Locate the cell with the specified text and output its [X, Y] center coordinate. 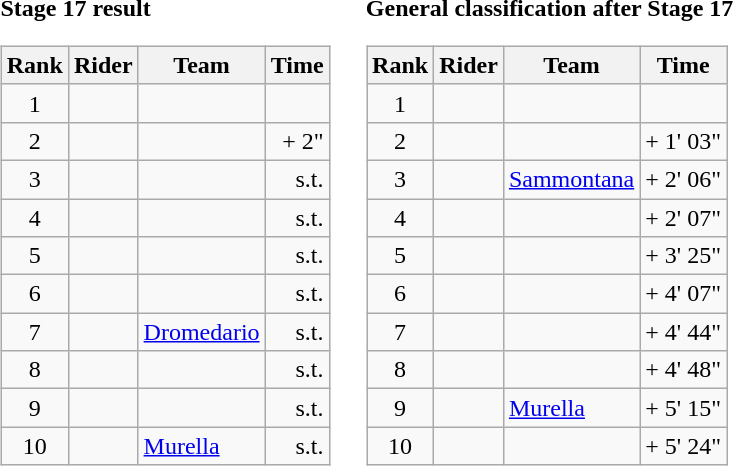
+ 2' 07" [684, 217]
+ 5' 15" [684, 408]
+ 5' 24" [684, 446]
Sammontana [571, 179]
+ 1' 03" [684, 141]
+ 4' 07" [684, 294]
Dromedario [202, 332]
+ 3' 25" [684, 256]
+ 4' 48" [684, 370]
+ 2' 06" [684, 179]
+ 2" [297, 141]
+ 4' 44" [684, 332]
